For the text-containing cell, return its midpoint in [x, y] coordinate format. 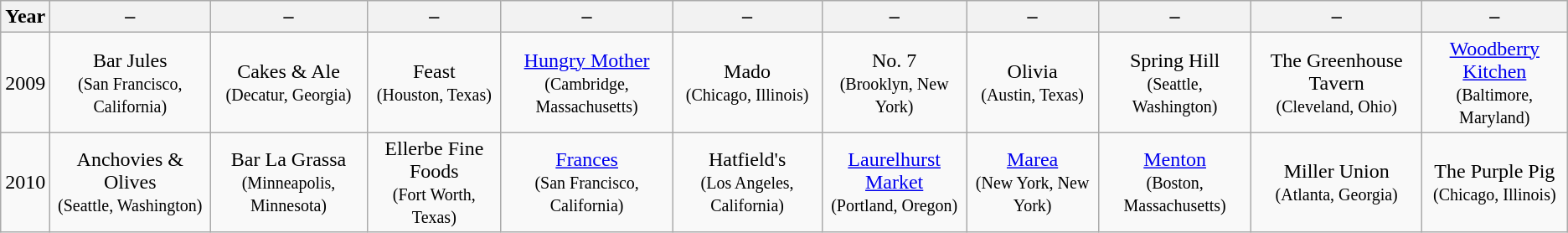
2010 [25, 183]
Hatfield's (Los Angeles, California) [747, 183]
Frances (San Francisco, California) [586, 183]
No. 7 (Brooklyn, New York) [894, 82]
Cakes & Ale (Decatur, Georgia) [289, 82]
Ellerbe Fine Foods (Fort Worth, Texas) [434, 183]
Bar Jules (San Francisco, California) [131, 82]
The Greenhouse Tavern (Cleveland, Ohio) [1337, 82]
Anchovies & Olives (Seattle, Washington) [131, 183]
Spring Hill (Seattle, Washington) [1174, 82]
Menton (Boston, Massachusetts) [1174, 183]
The Purple Pig (Chicago, Illinois) [1494, 183]
Mado (Chicago, Illinois) [747, 82]
Bar La Grassa (Minneapolis, Minnesota) [289, 183]
Laurelhurst Market (Portland, Oregon) [894, 183]
Marea (New York, New York) [1032, 183]
Olivia (Austin, Texas) [1032, 82]
Feast (Houston, Texas) [434, 82]
Hungry Mother (Cambridge, Massachusetts) [586, 82]
Woodberry Kitchen (Baltimore, Maryland) [1494, 82]
Miller Union (Atlanta, Georgia) [1337, 183]
2009 [25, 82]
Year [25, 17]
